For the text-containing cell, return its midpoint in [X, Y] coordinate format. 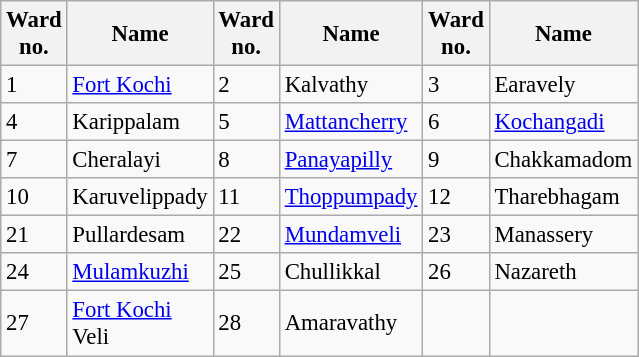
11 [246, 197]
6 [456, 122]
9 [456, 160]
28 [246, 324]
25 [246, 273]
10 [34, 197]
Karuvelippady [140, 197]
8 [246, 160]
5 [246, 122]
Chullikkal [350, 273]
4 [34, 122]
Nazareth [564, 273]
21 [34, 235]
24 [34, 273]
Cheralayi [140, 160]
Thoppumpady [350, 197]
Mattancherry [350, 122]
7 [34, 160]
26 [456, 273]
Mulamkuzhi [140, 273]
12 [456, 197]
Karippalam [140, 122]
Mundamveli [350, 235]
Manassery [564, 235]
22 [246, 235]
Fort Kochi Veli [140, 324]
3 [456, 85]
Pullardesam [140, 235]
Tharebhagam [564, 197]
Panayapilly [350, 160]
Chakkamadom [564, 160]
Kalvathy [350, 85]
23 [456, 235]
Kochangadi [564, 122]
Amaravathy [350, 324]
Earavely [564, 85]
27 [34, 324]
Fort Kochi [140, 85]
1 [34, 85]
2 [246, 85]
